Capture the cell that displays the provided text and extract its (X, Y) central coordinate. 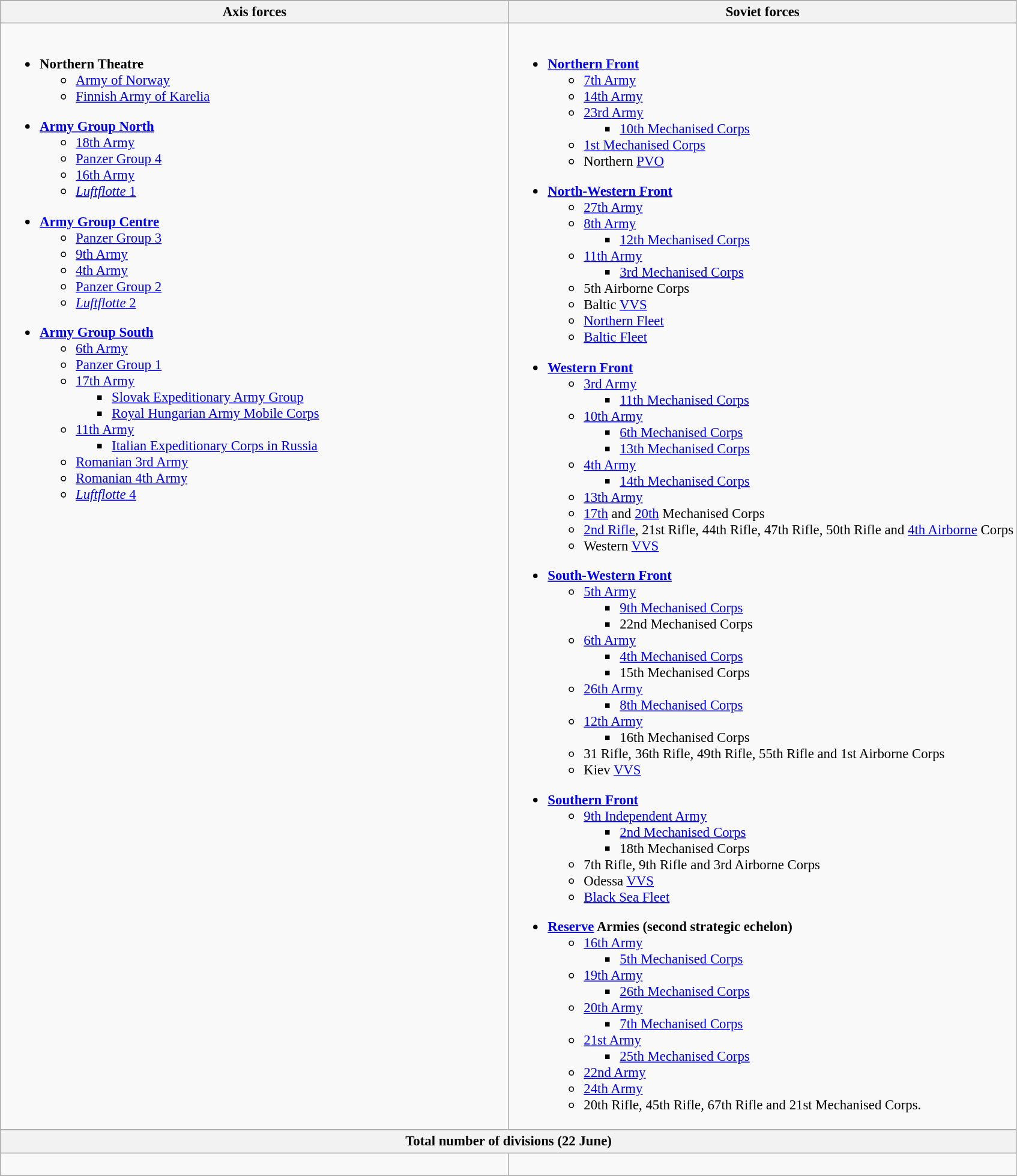
Axis forces (255, 12)
Soviet forces (762, 12)
Total number of divisions (22 June) (509, 1142)
